Provide the [X, Y] coordinate of the cell's center where the given text is located.  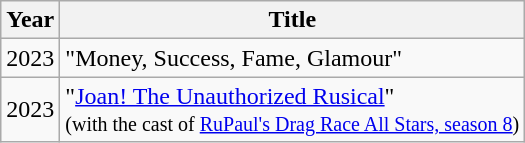
"Joan! The Unauthorized Rusical"(with the cast of RuPaul's Drag Race All Stars, season 8) [292, 110]
"Money, Success, Fame, Glamour" [292, 58]
Title [292, 20]
Year [30, 20]
